Find where the given text appears and provide that cell's center as [X, Y] coordinate. 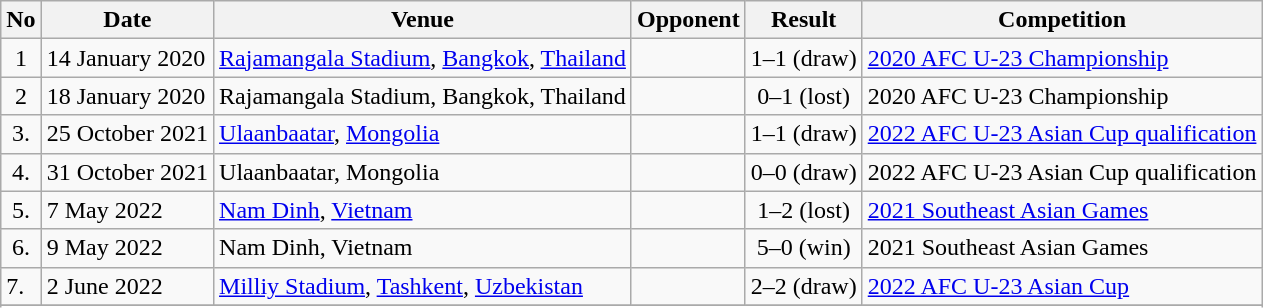
2 June 2022 [127, 286]
25 October 2021 [127, 134]
7. [21, 286]
6. [21, 248]
No [21, 20]
0–1 (lost) [804, 96]
1–2 (lost) [804, 210]
31 October 2021 [127, 172]
2–2 (draw) [804, 286]
1 [21, 58]
Milliy Stadium, Tashkent, Uzbekistan [423, 286]
Opponent [688, 20]
5. [21, 210]
Date [127, 20]
14 January 2020 [127, 58]
5–0 (win) [804, 248]
2022 AFC U-23 Asian Cup [1062, 286]
18 January 2020 [127, 96]
Result [804, 20]
Competition [1062, 20]
3. [21, 134]
0–0 (draw) [804, 172]
9 May 2022 [127, 248]
7 May 2022 [127, 210]
Venue [423, 20]
2 [21, 96]
4. [21, 172]
